Scan for the cell matching the given text and deliver its [x, y] coordinate at center. 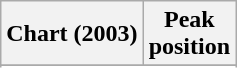
Peak position [189, 34]
Chart (2003) [72, 34]
